From the cell containing the given text, extract its center point as [x, y] coordinate. 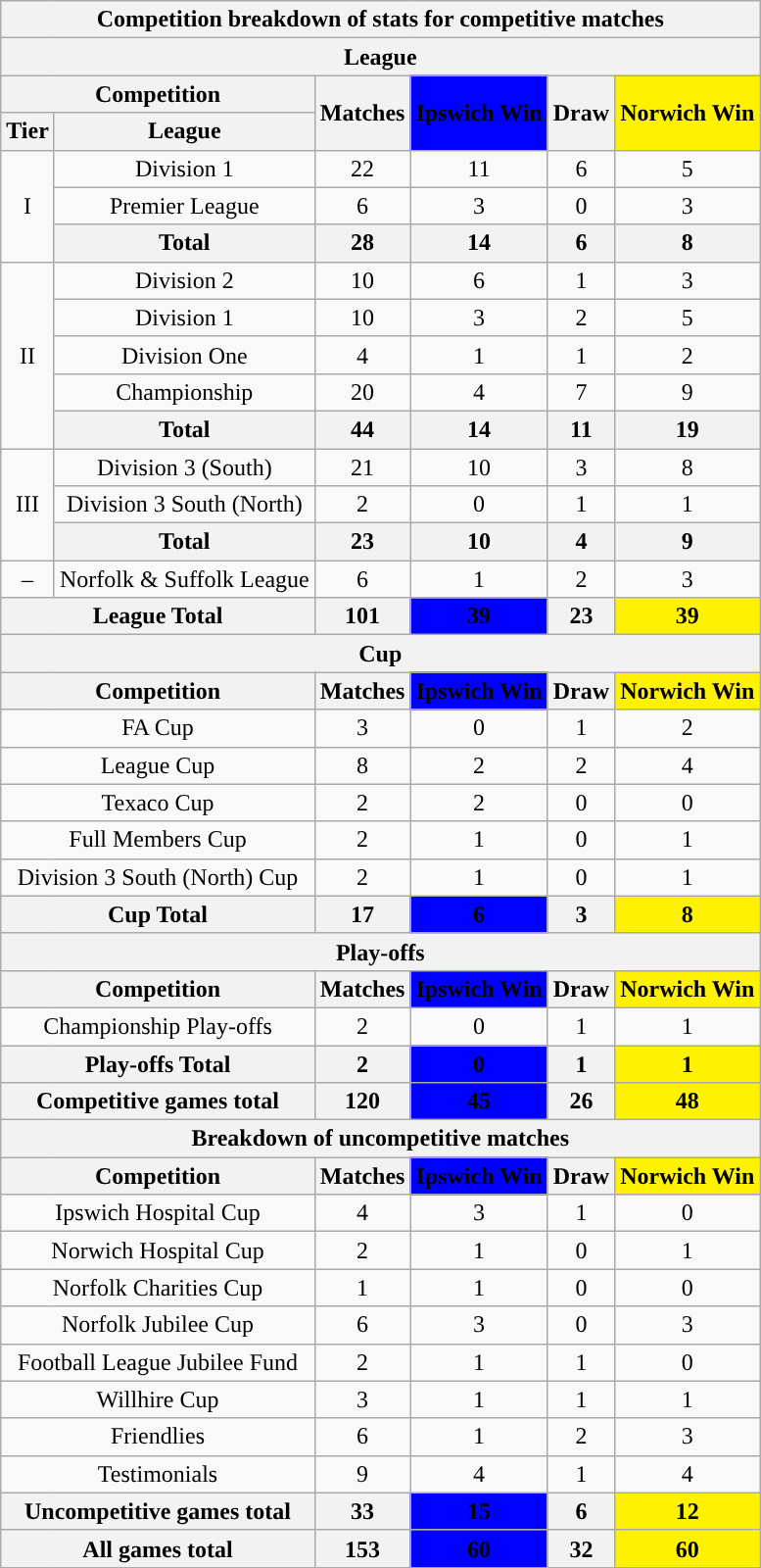
Uncompetitive games total [159, 1511]
Competitive games total [159, 1102]
Championship Play-offs [159, 1026]
Cup Total [159, 914]
48 [688, 1102]
Division 2 [184, 280]
I [27, 206]
32 [581, 1548]
League Cup [159, 765]
Football League Jubilee Fund [159, 1362]
Friendlies [159, 1437]
II [27, 355]
Division One [184, 355]
Texaco Cup [159, 803]
Tier [27, 131]
15 [479, 1511]
19 [688, 429]
28 [362, 243]
Division 3 (South) [184, 467]
33 [362, 1511]
Competition breakdown of stats for competitive matches [380, 20]
Play-offs Total [159, 1063]
– [27, 579]
Cup [380, 654]
Norfolk & Suffolk League [184, 579]
44 [362, 429]
Testimonials [159, 1474]
Championship [184, 392]
153 [362, 1548]
7 [581, 392]
Division 3 South (North) Cup [159, 877]
17 [362, 914]
Division 3 South (North) [184, 505]
26 [581, 1102]
20 [362, 392]
FA Cup [159, 728]
120 [362, 1102]
Premier League [184, 206]
22 [362, 169]
45 [479, 1102]
Full Members Cup [159, 840]
III [27, 505]
Breakdown of uncompetitive matches [380, 1139]
Ipswich Hospital Cup [159, 1213]
Play-offs [380, 952]
All games total [159, 1548]
League Total [159, 616]
Norfolk Jubilee Cup [159, 1325]
Norfolk Charities Cup [159, 1288]
101 [362, 616]
Norwich Hospital Cup [159, 1250]
Willhire Cup [159, 1399]
12 [688, 1511]
21 [362, 467]
